Return (x, y) of the center of cell containing provided text 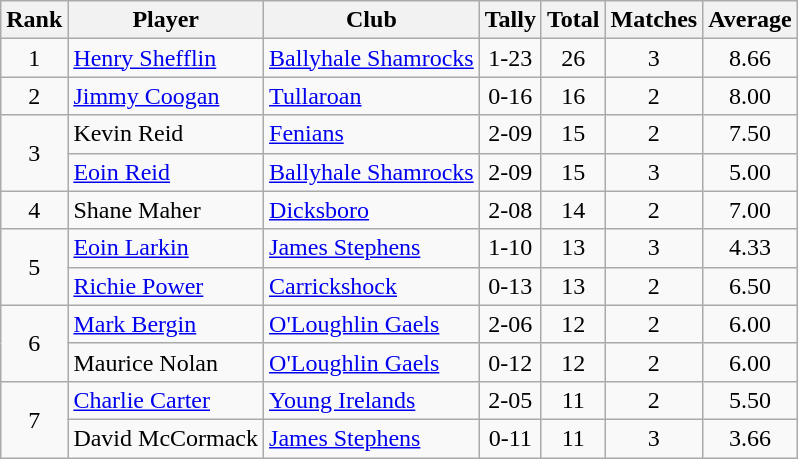
Total (573, 20)
Eoin Reid (166, 172)
3.66 (750, 438)
Richie Power (166, 286)
0-16 (510, 96)
Henry Shefflin (166, 58)
Jimmy Coogan (166, 96)
Shane Maher (166, 210)
Carrickshock (372, 286)
Eoin Larkin (166, 248)
Rank (34, 20)
7.00 (750, 210)
6.50 (750, 286)
Charlie Carter (166, 400)
5.50 (750, 400)
5 (34, 267)
David McCormack (166, 438)
7.50 (750, 134)
Dicksboro (372, 210)
6 (34, 343)
Tullaroan (372, 96)
1-10 (510, 248)
Player (166, 20)
1-23 (510, 58)
1 (34, 58)
26 (573, 58)
Matches (654, 20)
Young Irelands (372, 400)
Kevin Reid (166, 134)
2-06 (510, 324)
8.00 (750, 96)
5.00 (750, 172)
16 (573, 96)
8.66 (750, 58)
Club (372, 20)
0-13 (510, 286)
4.33 (750, 248)
Maurice Nolan (166, 362)
0-11 (510, 438)
0-12 (510, 362)
4 (34, 210)
7 (34, 419)
Mark Bergin (166, 324)
Fenians (372, 134)
2-05 (510, 400)
2-08 (510, 210)
Average (750, 20)
14 (573, 210)
Tally (510, 20)
